Search for the cell housing the specified text and yield its [x, y] center coordinate. 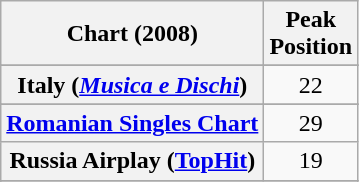
Russia Airplay (TopHit) [132, 161]
19 [311, 161]
29 [311, 123]
PeakPosition [311, 34]
22 [311, 85]
Italy (Musica e Dischi) [132, 85]
Chart (2008) [132, 34]
Romanian Singles Chart [132, 123]
